Detect which cell encompasses the target text, then output its [X, Y] center coordinate. 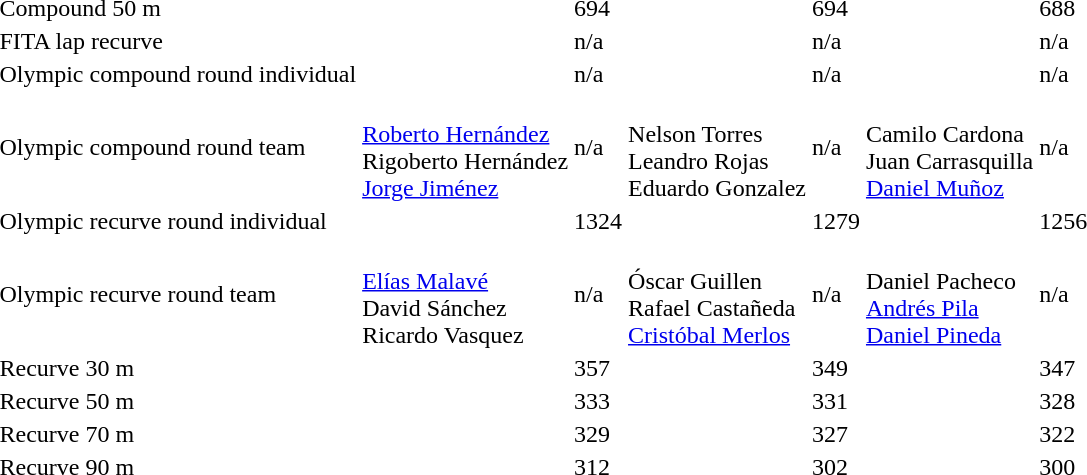
Nelson TorresLeandro RojasEduardo Gonzalez [718, 148]
Daniel PachecoAndrés PilaDaniel Pineda [949, 294]
329 [598, 434]
1279 [836, 221]
Roberto HernándezRigoberto HernándezJorge Jiménez [466, 148]
Elías MalavéDavid SánchezRicardo Vasquez [466, 294]
Camilo CardonaJuan CarrasquillaDaniel Muñoz [949, 148]
331 [836, 401]
333 [598, 401]
357 [598, 368]
1324 [598, 221]
Óscar GuillenRafael CastañedaCristóbal Merlos [718, 294]
349 [836, 368]
327 [836, 434]
